Search for the cell housing the specified text and yield its [x, y] center coordinate. 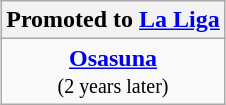
Osasuna(2 years later) [114, 72]
Promoted to La Liga [114, 20]
